Locate the cell with the specified text and output its [x, y] center coordinate. 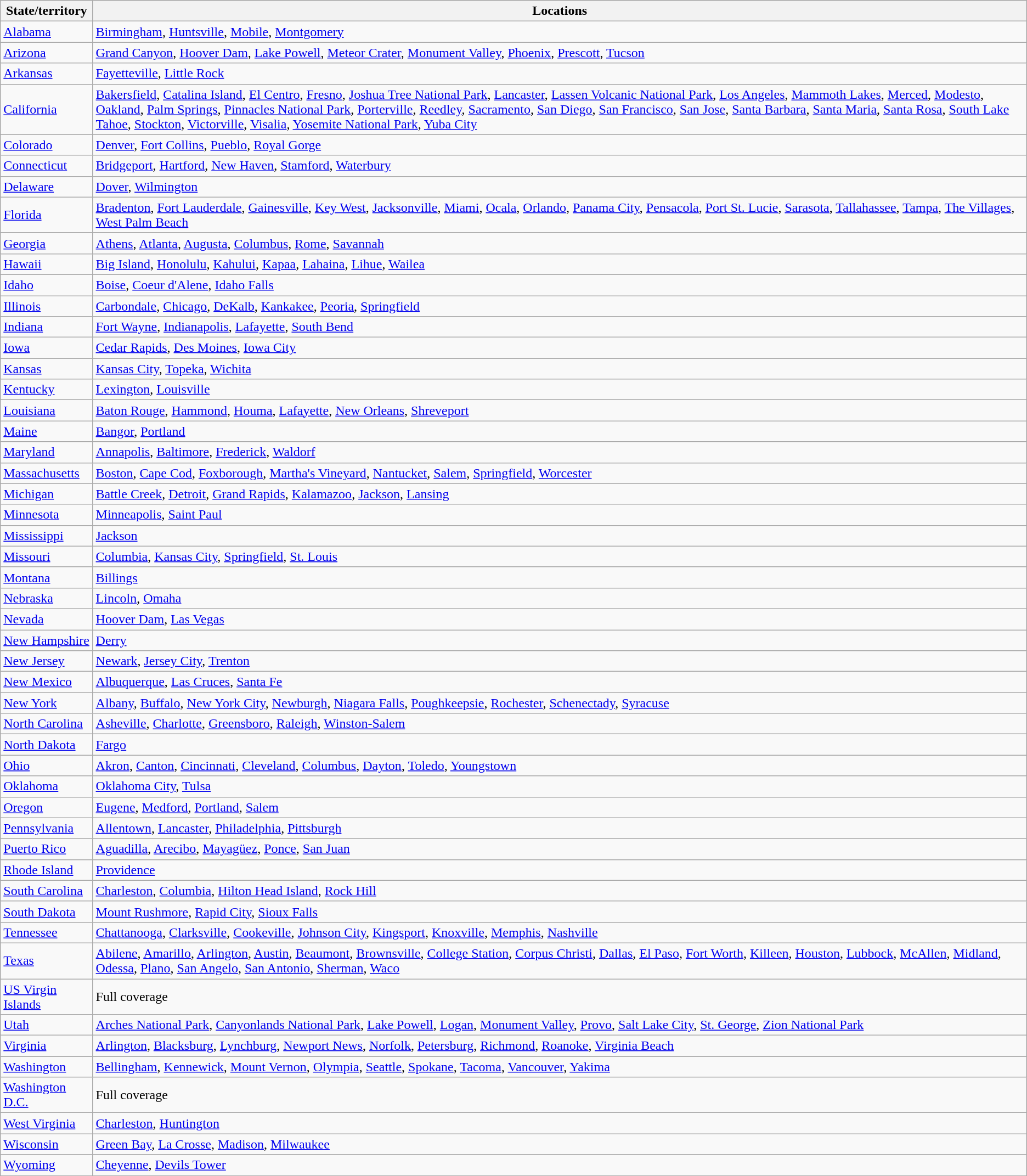
Mount Rushmore, Rapid City, Sioux Falls [560, 911]
Missouri [47, 556]
Mississippi [47, 536]
Oregon [47, 807]
Charleston, Huntington [560, 1123]
Montana [47, 577]
South Carolina [47, 891]
Arizona [47, 53]
Maine [47, 431]
Indiana [47, 327]
Akron, Canton, Cincinnati, Cleveland, Columbus, Dayton, Toledo, Youngstown [560, 766]
Dover, Wilmington [560, 187]
North Dakota [47, 745]
Idaho [47, 285]
Chattanooga, Clarksville, Cookeville, Johnson City, Kingsport, Knoxville, Memphis, Nashville [560, 932]
Wisconsin [47, 1144]
Alabama [47, 32]
Columbia, Kansas City, Springfield, St. Louis [560, 556]
South Dakota [47, 911]
Derry [560, 640]
Albany, Buffalo, New York City, Newburgh, Niagara Falls, Poughkeepsie, Rochester, Schenectady, Syracuse [560, 703]
Tennessee [47, 932]
West Virginia [47, 1123]
Arlington, Blacksburg, Lynchburg, Newport News, Norfolk, Petersburg, Richmond, Roanoke, Virginia Beach [560, 1046]
Arkansas [47, 74]
Asheville, Charlotte, Greensboro, Raleigh, Winston-Salem [560, 724]
New Mexico [47, 682]
New Jersey [47, 661]
Minnesota [47, 515]
Newark, Jersey City, Trenton [560, 661]
Annapolis, Baltimore, Frederick, Waldorf [560, 452]
Cheyenne, Devils Tower [560, 1165]
Texas [47, 960]
Boston, Cape Cod, Foxborough, Martha's Vineyard, Nantucket, Salem, Springfield, Worcester [560, 473]
Charleston, Columbia, Hilton Head Island, Rock Hill [560, 891]
Louisiana [47, 410]
Kansas City, Topeka, Wichita [560, 369]
Washington D.C. [47, 1095]
Illinois [47, 306]
Birmingham, Huntsville, Mobile, Montgomery [560, 32]
Albuquerque, Las Cruces, Santa Fe [560, 682]
Jackson [560, 536]
Wyoming [47, 1165]
Kentucky [47, 390]
Lincoln, Omaha [560, 598]
Washington [47, 1067]
Puerto Rico [47, 849]
Carbondale, Chicago, DeKalb, Kankakee, Peoria, Springfield [560, 306]
Green Bay, La Crosse, Madison, Milwaukee [560, 1144]
Athens, Atlanta, Augusta, Columbus, Rome, Savannah [560, 243]
Fayetteville, Little Rock [560, 74]
North Carolina [47, 724]
New York [47, 703]
Lexington, Louisville [560, 390]
Locations [560, 11]
Big Island, Honolulu, Kahului, Kapaa, Lahaina, Lihue, Wailea [560, 264]
Bellingham, Kennewick, Mount Vernon, Olympia, Seattle, Spokane, Tacoma, Vancouver, Yakima [560, 1067]
Cedar Rapids, Des Moines, Iowa City [560, 348]
Billings [560, 577]
Baton Rouge, Hammond, Houma, Lafayette, New Orleans, Shreveport [560, 410]
Bridgeport, Hartford, New Haven, Stamford, Waterbury [560, 166]
Ohio [47, 766]
Delaware [47, 187]
Eugene, Medford, Portland, Salem [560, 807]
Denver, Fort Collins, Pueblo, Royal Gorge [560, 145]
Hoover Dam, Las Vegas [560, 619]
Massachusetts [47, 473]
Maryland [47, 452]
Georgia [47, 243]
Allentown, Lancaster, Philadelphia, Pittsburgh [560, 828]
Battle Creek, Detroit, Grand Rapids, Kalamazoo, Jackson, Lansing [560, 494]
Oklahoma [47, 786]
Fort Wayne, Indianapolis, Lafayette, South Bend [560, 327]
Kansas [47, 369]
Colorado [47, 145]
Bangor, Portland [560, 431]
Pennsylvania [47, 828]
Connecticut [47, 166]
California [47, 109]
Utah [47, 1025]
Oklahoma City, Tulsa [560, 786]
Iowa [47, 348]
New Hampshire [47, 640]
Arches National Park, Canyonlands National Park, Lake Powell, Logan, Monument Valley, Provo, Salt Lake City, St. George, Zion National Park [560, 1025]
Florida [47, 215]
Providence [560, 870]
US Virgin Islands [47, 997]
Nevada [47, 619]
Nebraska [47, 598]
Boise, Coeur d'Alene, Idaho Falls [560, 285]
Hawaii [47, 264]
Aguadilla, Arecibo, Mayagüez, Ponce, San Juan [560, 849]
State/territory [47, 11]
Fargo [560, 745]
Minneapolis, Saint Paul [560, 515]
Rhode Island [47, 870]
Grand Canyon, Hoover Dam, Lake Powell, Meteor Crater, Monument Valley, Phoenix, Prescott, Tucson [560, 53]
Virginia [47, 1046]
Michigan [47, 494]
